For the text-containing cell, return its midpoint in (x, y) coordinate format. 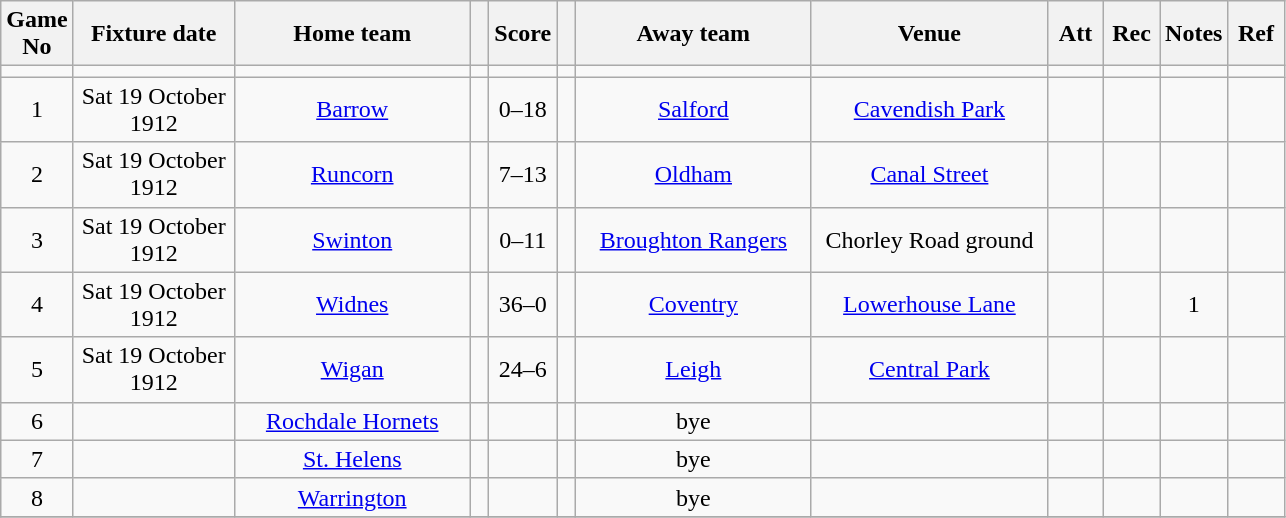
Score (523, 34)
Game No (37, 34)
Ref (1256, 34)
Coventry (693, 304)
Barrow (352, 110)
Salford (693, 110)
8 (37, 497)
0–18 (523, 110)
7 (37, 459)
Widnes (352, 304)
Rec (1132, 34)
Cavendish Park (929, 110)
Fixture date (154, 34)
Home team (352, 34)
4 (37, 304)
Notes (1194, 34)
2 (37, 174)
Swinton (352, 240)
24–6 (523, 370)
Wigan (352, 370)
Oldham (693, 174)
Runcorn (352, 174)
Leigh (693, 370)
Venue (929, 34)
5 (37, 370)
Away team (693, 34)
0–11 (523, 240)
36–0 (523, 304)
Att (1075, 34)
Warrington (352, 497)
Broughton Rangers (693, 240)
Rochdale Hornets (352, 421)
Central Park (929, 370)
3 (37, 240)
Lowerhouse Lane (929, 304)
6 (37, 421)
Chorley Road ground (929, 240)
St. Helens (352, 459)
7–13 (523, 174)
Canal Street (929, 174)
